Scan for the cell matching the given text and deliver its (x, y) coordinate at center. 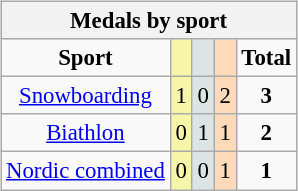
3 (266, 96)
Snowboarding (86, 96)
Total (266, 58)
Medals by sport (149, 21)
Sport (86, 58)
Biathlon (86, 133)
Nordic combined (86, 171)
